Return the [x, y] coordinate for the center point of the cell that contains the specified text.  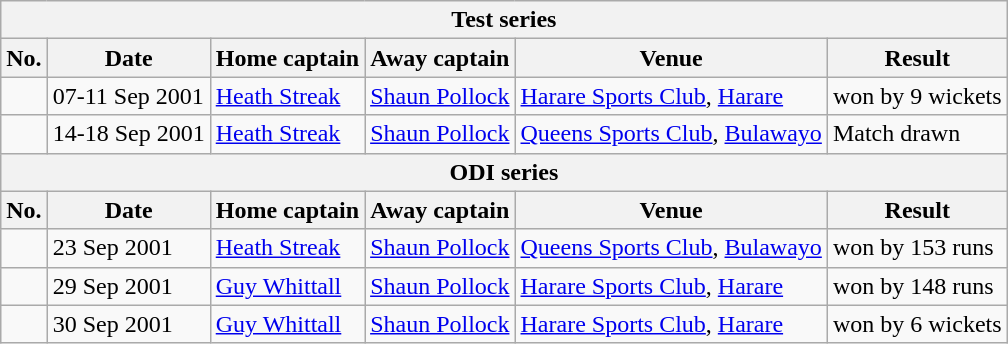
23 Sep 2001 [128, 248]
won by 6 wickets [917, 324]
Match drawn [917, 134]
won by 153 runs [917, 248]
07-11 Sep 2001 [128, 96]
29 Sep 2001 [128, 286]
ODI series [504, 172]
Test series [504, 20]
won by 148 runs [917, 286]
30 Sep 2001 [128, 324]
14-18 Sep 2001 [128, 134]
won by 9 wickets [917, 96]
